Capture the cell that displays the provided text and extract its (X, Y) central coordinate. 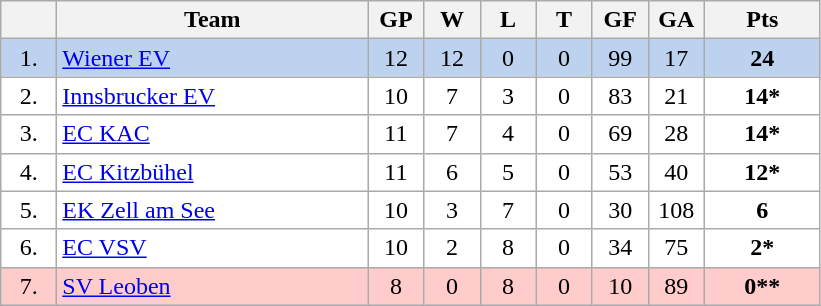
EC VSV (212, 248)
5. (29, 210)
34 (620, 248)
12* (762, 172)
6. (29, 248)
1. (29, 58)
W (452, 20)
75 (676, 248)
24 (762, 58)
3. (29, 134)
SV Leoben (212, 286)
108 (676, 210)
7. (29, 286)
T (564, 20)
4 (508, 134)
GF (620, 20)
L (508, 20)
Innsbrucker EV (212, 96)
69 (620, 134)
83 (620, 96)
2. (29, 96)
21 (676, 96)
GA (676, 20)
EC KAC (212, 134)
30 (620, 210)
17 (676, 58)
EK Zell am See (212, 210)
2 (452, 248)
EC Kitzbühel (212, 172)
Pts (762, 20)
Team (212, 20)
4. (29, 172)
40 (676, 172)
0** (762, 286)
GP (396, 20)
28 (676, 134)
5 (508, 172)
89 (676, 286)
53 (620, 172)
2* (762, 248)
Wiener EV (212, 58)
99 (620, 58)
